For the text-containing cell, return its midpoint in [X, Y] coordinate format. 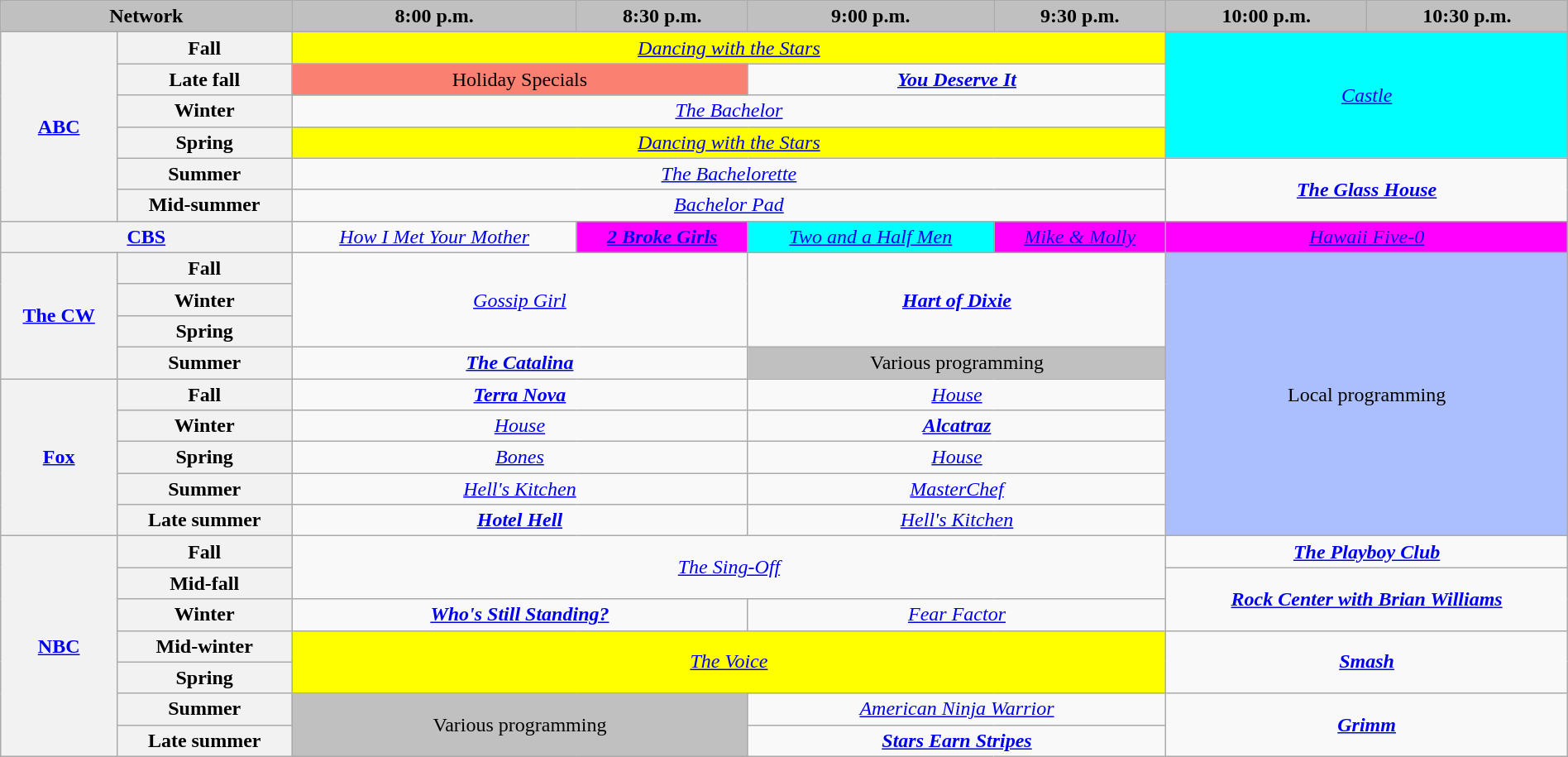
How I Met Your Mother [435, 237]
Bachelor Pad [729, 205]
Mid-winter [205, 646]
Grimm [1366, 725]
The Catalina [519, 362]
The Bachelorette [729, 174]
Hawaii Five-0 [1366, 237]
Mike & Molly [1080, 237]
MasterChef [957, 489]
Alcatraz [957, 426]
Castle [1366, 95]
Holiday Specials [519, 79]
The Sing-Off [729, 568]
Two and a Half Men [871, 237]
Terra Nova [519, 395]
The Voice [729, 662]
Bones [519, 458]
Who's Still Standing? [519, 615]
9:00 p.m. [871, 17]
Smash [1366, 662]
10:30 p.m. [1467, 17]
The Glass House [1366, 189]
Local programming [1366, 394]
CBS [146, 237]
NBC [60, 646]
Hotel Hell [519, 520]
The Playboy Club [1366, 552]
The CW [60, 315]
Mid-summer [205, 205]
2 Broke Girls [662, 237]
The Bachelor [729, 111]
10:00 p.m. [1267, 17]
9:30 p.m. [1080, 17]
Mid-fall [205, 583]
Rock Center with Brian Williams [1366, 599]
Fox [60, 458]
Network [146, 17]
Hart of Dixie [957, 299]
Late fall [205, 79]
Gossip Girl [519, 299]
8:30 p.m. [662, 17]
Stars Earn Stripes [957, 740]
ABC [60, 127]
American Ninja Warrior [957, 709]
8:00 p.m. [435, 17]
You Deserve It [957, 79]
Fear Factor [957, 615]
